Return (X, Y) of the center of cell containing provided text 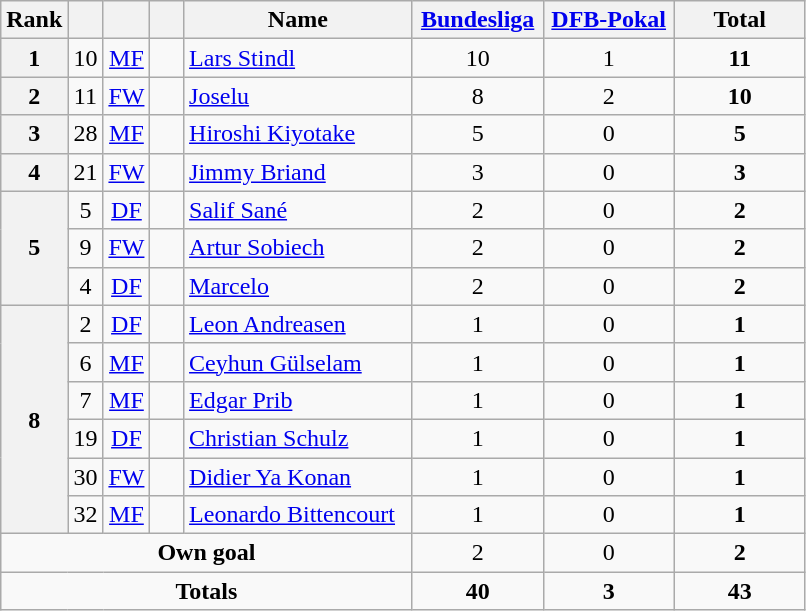
Own goal (206, 553)
19 (86, 438)
Christian Schulz (298, 438)
Salif Sané (298, 210)
Marcelo (298, 286)
Joselu (298, 96)
32 (86, 515)
DFB-Pokal (608, 20)
Artur Sobiech (298, 248)
Rank (34, 20)
40 (478, 591)
Ceyhun Gülselam (298, 362)
6 (86, 362)
21 (86, 172)
Total (740, 20)
Leonardo Bittencourt (298, 515)
Totals (206, 591)
Didier Ya Konan (298, 477)
Hiroshi Kiyotake (298, 134)
28 (86, 134)
Name (298, 20)
Jimmy Briand (298, 172)
7 (86, 400)
Edgar Prib (298, 400)
43 (740, 591)
Lars Stindl (298, 58)
30 (86, 477)
Leon Andreasen (298, 324)
9 (86, 248)
Bundesliga (478, 20)
